Pinpoint the cell where the given text exists, returning its [X, Y] midpoint coordinate. 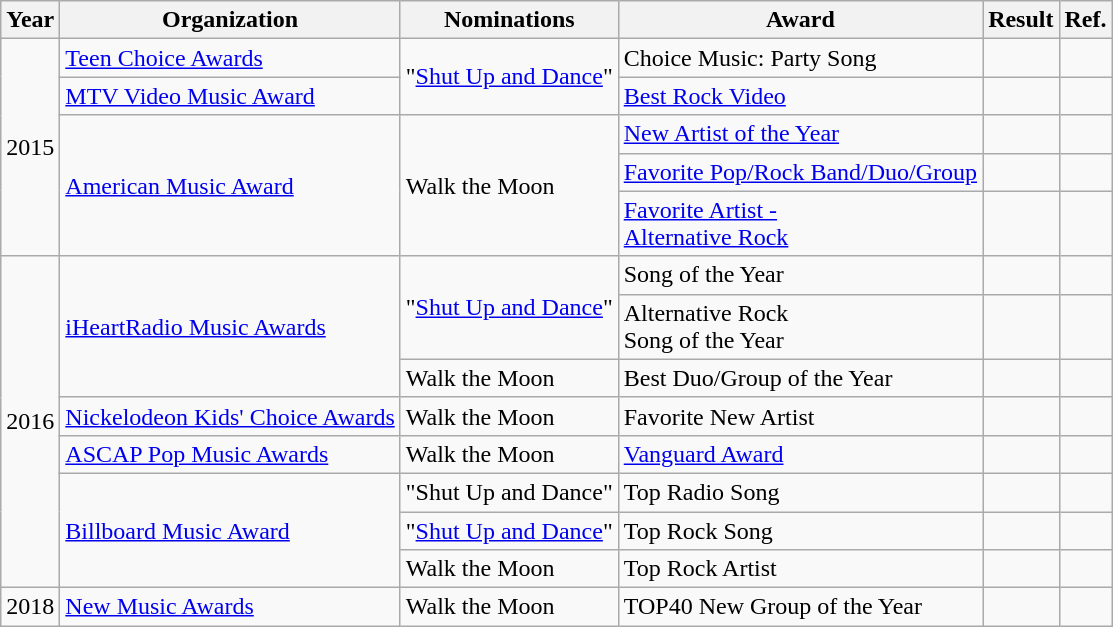
Organization [230, 20]
TOP40 New Group of the Year [800, 607]
Song of the Year [800, 275]
Choice Music: Party Song [800, 58]
Year [30, 20]
Best Rock Video [800, 96]
Award [800, 20]
Nickelodeon Kids' Choice Awards [230, 416]
Top Rock Song [800, 531]
Result [1021, 20]
Billboard Music Award [230, 530]
Ref. [1086, 20]
American Music Award [230, 186]
iHeartRadio Music Awards [230, 326]
New Artist of the Year [800, 134]
Top Radio Song [800, 492]
Favorite New Artist [800, 416]
Top Rock Artist [800, 569]
Vanguard Award [800, 454]
Favorite Artist - Alternative Rock [800, 224]
2015 [30, 148]
Nominations [509, 20]
Best Duo/Group of the Year [800, 378]
Favorite Pop/Rock Band/Duo/Group [800, 172]
MTV Video Music Award [230, 96]
Alternative Rock Song of the Year [800, 326]
ASCAP Pop Music Awards [230, 454]
2018 [30, 607]
New Music Awards [230, 607]
Teen Choice Awards [230, 58]
2016 [30, 422]
